Provide the [X, Y] coordinate of the cell's center where the given text is located.  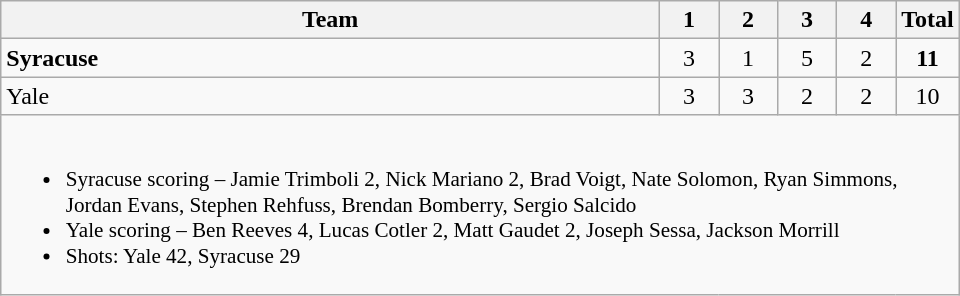
5 [808, 58]
10 [928, 96]
4 [866, 20]
Total [928, 20]
Yale [330, 96]
Syracuse [330, 58]
11 [928, 58]
Team [330, 20]
